For the text-containing cell, return its midpoint in [x, y] coordinate format. 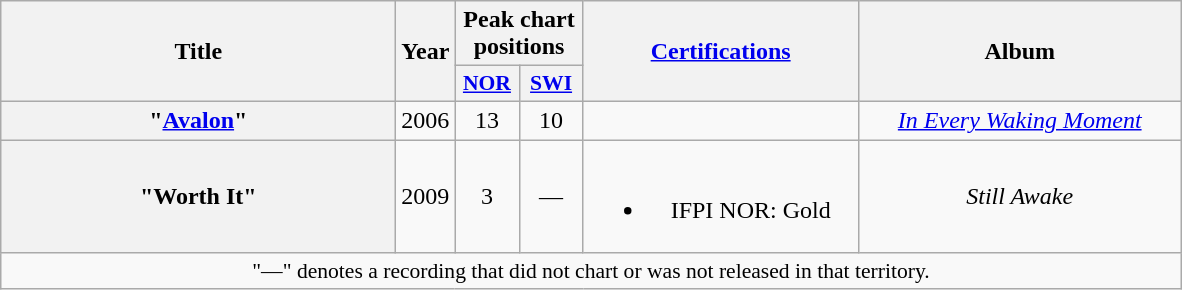
"—" denotes a recording that did not chart or was not released in that territory. [591, 271]
Year [426, 52]
"Avalon" [198, 120]
"Worth It" [198, 196]
SWI [551, 84]
10 [551, 120]
Title [198, 52]
13 [487, 120]
— [551, 196]
Still Awake [1020, 196]
In Every Waking Moment [1020, 120]
3 [487, 196]
2006 [426, 120]
Certifications [720, 52]
2009 [426, 196]
NOR [487, 84]
Peak chart positions [519, 34]
Album [1020, 52]
IFPI NOR: Gold [720, 196]
